Search for the cell housing the specified text and yield its [x, y] center coordinate. 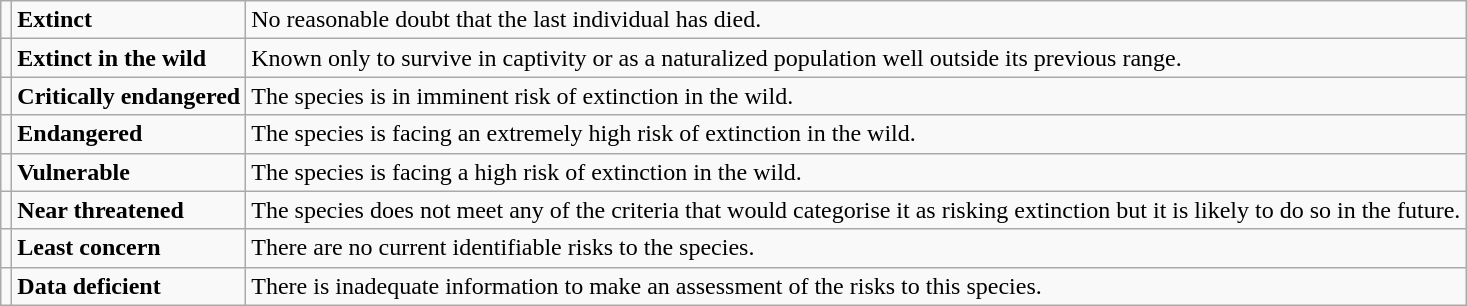
Least concern [129, 248]
Vulnerable [129, 172]
The species is facing a high risk of extinction in the wild. [856, 172]
Extinct in the wild [129, 58]
No reasonable doubt that the last individual has died. [856, 20]
Data deficient [129, 286]
The species does not meet any of the criteria that would categorise it as risking extinction but it is likely to do so in the future. [856, 210]
Near threatened [129, 210]
The species is in imminent risk of extinction in the wild. [856, 96]
Known only to survive in captivity or as a naturalized population well outside its previous range. [856, 58]
Endangered [129, 134]
There is inadequate information to make an assessment of the risks to this species. [856, 286]
There are no current identifiable risks to the species. [856, 248]
Extinct [129, 20]
The species is facing an extremely high risk of extinction in the wild. [856, 134]
Critically endangered [129, 96]
